Identify which cell holds the provided text, then report its (x, y) central coordinate. 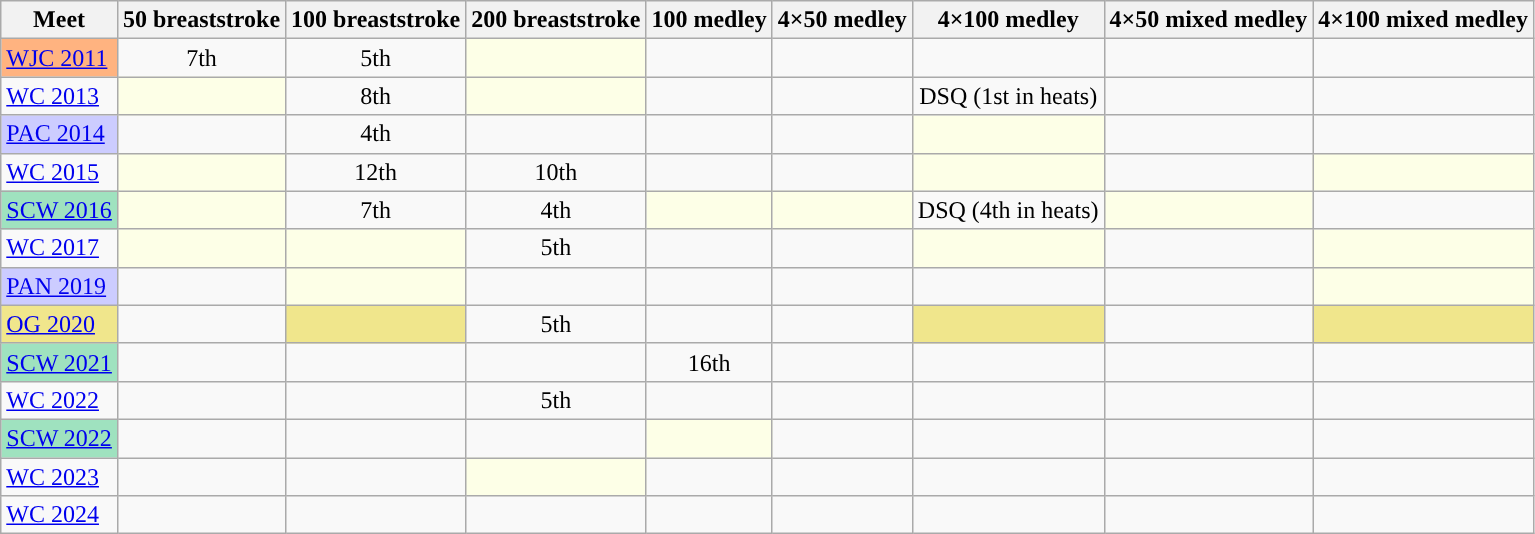
4×50 mixed medley (1208, 20)
4×100 mixed medley (1424, 20)
SCW 2016 (60, 210)
SCW 2022 (60, 438)
SCW 2021 (60, 362)
Meet (60, 20)
PAC 2014 (60, 134)
100 medley (709, 20)
16th (709, 362)
10th (556, 172)
PAN 2019 (60, 286)
WC 2013 (60, 96)
8th (376, 96)
100 breaststroke (376, 20)
DSQ (1st in heats) (1008, 96)
50 breaststroke (201, 20)
WC 2023 (60, 477)
4×50 medley (842, 20)
OG 2020 (60, 324)
WJC 2011 (60, 58)
4×100 medley (1008, 20)
WC 2017 (60, 248)
WC 2024 (60, 515)
12th (376, 172)
WC 2022 (60, 400)
200 breaststroke (556, 20)
WC 2015 (60, 172)
DSQ (4th in heats) (1008, 210)
